Scan for the cell matching the given text and deliver its (x, y) coordinate at center. 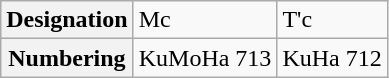
KuMoHa 713 (205, 58)
KuHa 712 (332, 58)
T'c (332, 20)
Designation (67, 20)
Numbering (67, 58)
Mc (205, 20)
